Provide the (x, y) coordinate of the cell's center where the given text is located.  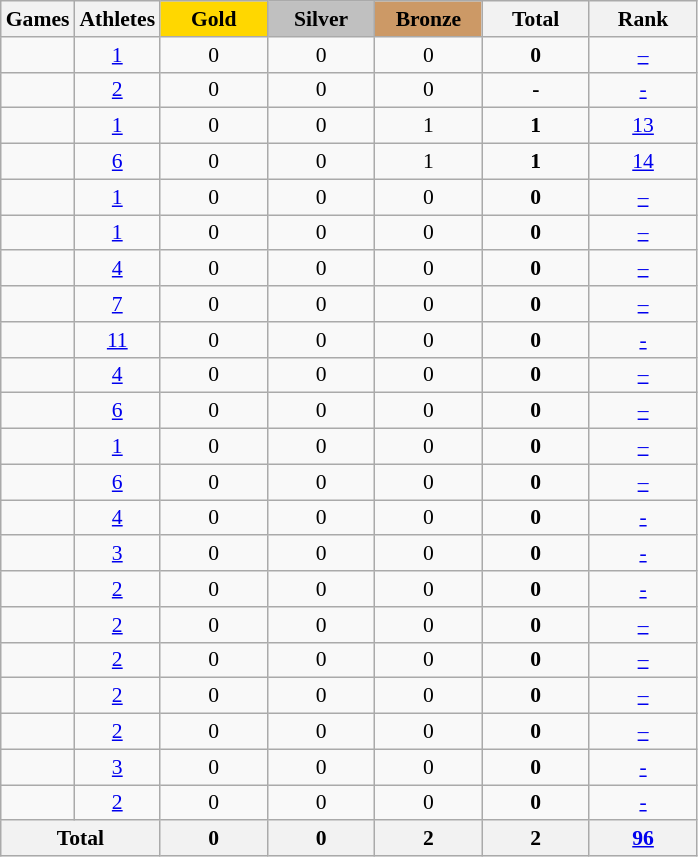
Games (38, 19)
Rank (642, 19)
14 (642, 162)
11 (117, 340)
Athletes (117, 19)
Bronze (428, 19)
Gold (214, 19)
Silver (320, 19)
7 (117, 304)
96 (642, 839)
13 (642, 126)
